Output the (x, y) coordinate of the center of the cell containing the given text.  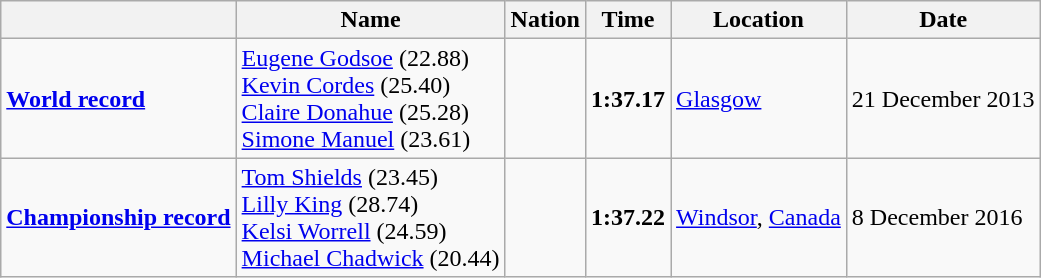
1:37.17 (628, 98)
Date (943, 20)
Windsor, Canada (759, 218)
Name (370, 20)
8 December 2016 (943, 218)
Time (628, 20)
Glasgow (759, 98)
Location (759, 20)
World record (118, 98)
Eugene Godsoe (22.88)Kevin Cordes (25.40)Claire Donahue (25.28)Simone Manuel (23.61) (370, 98)
Championship record (118, 218)
1:37.22 (628, 218)
Tom Shields (23.45)Lilly King (28.74)Kelsi Worrell (24.59)Michael Chadwick (20.44) (370, 218)
21 December 2013 (943, 98)
Nation (545, 20)
